Provide the [x, y] coordinate of the cell's center where the given text is located.  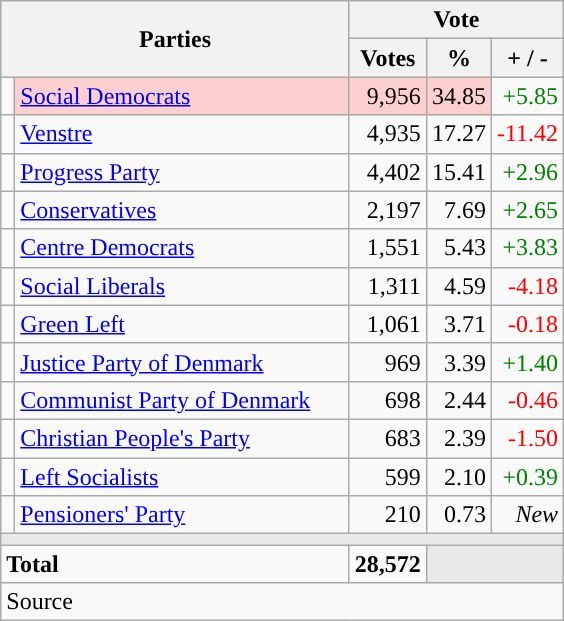
3.71 [458, 324]
969 [388, 362]
Vote [456, 20]
2,197 [388, 210]
5.43 [458, 248]
-11.42 [527, 134]
3.39 [458, 362]
% [458, 58]
0.73 [458, 515]
28,572 [388, 564]
Progress Party [182, 172]
4.59 [458, 286]
Centre Democrats [182, 248]
17.27 [458, 134]
+2.96 [527, 172]
Justice Party of Denmark [182, 362]
-4.18 [527, 286]
Left Socialists [182, 477]
7.69 [458, 210]
683 [388, 438]
Communist Party of Denmark [182, 400]
New [527, 515]
-0.46 [527, 400]
9,956 [388, 96]
Venstre [182, 134]
Parties [176, 39]
4,402 [388, 172]
15.41 [458, 172]
Social Democrats [182, 96]
210 [388, 515]
599 [388, 477]
+0.39 [527, 477]
34.85 [458, 96]
Christian People's Party [182, 438]
-0.18 [527, 324]
1,311 [388, 286]
+3.83 [527, 248]
Votes [388, 58]
Social Liberals [182, 286]
1,061 [388, 324]
Conservatives [182, 210]
4,935 [388, 134]
Green Left [182, 324]
+ / - [527, 58]
Pensioners' Party [182, 515]
+2.65 [527, 210]
2.39 [458, 438]
2.10 [458, 477]
2.44 [458, 400]
-1.50 [527, 438]
Source [282, 602]
698 [388, 400]
+1.40 [527, 362]
1,551 [388, 248]
Total [176, 564]
+5.85 [527, 96]
